Return (x, y) of the center of cell containing provided text 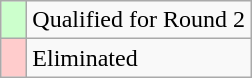
Eliminated (139, 58)
Qualified for Round 2 (139, 20)
